Determine the [X, Y] coordinate at the center of the cell enclosing the given text.  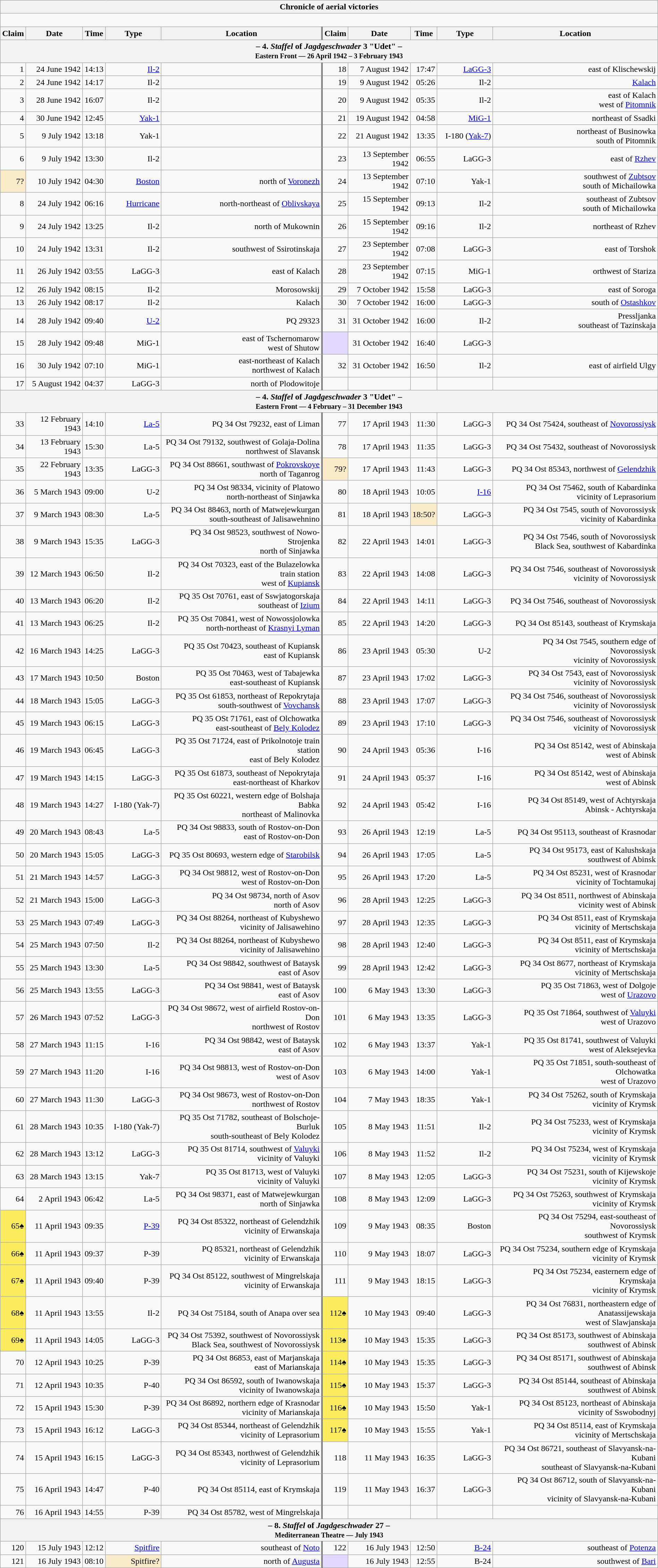
97 [335, 922]
PQ 35 OSt 71761, east of Olchowatka east-southeast of Bely Kolodez [242, 723]
14:11 [424, 601]
80 [335, 491]
8 [13, 203]
23 [335, 158]
17:20 [424, 877]
14:08 [424, 573]
PQ 34 Ost 98813, west of Rostov-on-Don west of Asov [242, 1072]
56 [13, 990]
PQ 34 Ost 98841, west of Bataysk east of Asov [242, 990]
06:42 [94, 1199]
86 [335, 651]
37 [13, 514]
north of Mukownin [242, 226]
12:50 [424, 1548]
PQ 34 Ost 7545, south of Novorossiyskvicinity of Kabardinka [575, 514]
3 [13, 100]
Spitfire? [133, 1561]
PQ 35 Ost 71863, west of Dolgoje west of Urazovo [575, 990]
67♠ [13, 1281]
92 [335, 805]
east-northeast of Kalach northwest of Kalach [242, 366]
84 [335, 601]
17:02 [424, 678]
PQ 35 Ost 81741, southwest of Valuyki west of Aleksejevka [575, 1045]
14:57 [94, 877]
PQ 35 Ost 71782, southeast of Bolschoje-Burluk south-southeast of Bely Kolodez [242, 1127]
07:08 [424, 249]
15:00 [94, 900]
PQ 34 Ost 85143, southeast of Krymskaja [575, 623]
16:50 [424, 366]
50 [13, 854]
PQ 34 Ost 88463, north of Matwejewkurgan south-southeast of Jalisawehnino [242, 514]
51 [13, 877]
78 [335, 446]
76 [13, 1512]
83 [335, 573]
110 [335, 1254]
06:16 [94, 203]
22 February 1943 [54, 469]
26 March 1943 [54, 1018]
5 August 1942 [54, 383]
55 [13, 968]
PQ 34 Ost 75294, east-southeast of Novorossiysk southwest of Krymsk [575, 1226]
44 [13, 700]
east of Kalach west of Pitomnik [575, 100]
18:35 [424, 1099]
PQ 35 Ost 81714, southwest of Valuykivicinity of Valuyki [242, 1154]
13:25 [94, 226]
24 [335, 181]
14:10 [94, 424]
10 July 1942 [54, 181]
PQ 34 Ost 85344, northeast of Gelendzhikvicinity of Leprasorium [242, 1431]
PQ 34 Ost 8677, northeast of Krymskajavicinity of Mertschskaja [575, 968]
112♠ [335, 1313]
southwest of Ssirotinskaja [242, 249]
11 [13, 271]
15 July 1943 [54, 1548]
PQ 35 Ost 70841, west of Nowossjolowka north-northeast of Krasnyi Lyman [242, 623]
65♠ [13, 1226]
PQ 35 Ost 81713, west of Valuykivicinity of Valuyki [242, 1177]
PQ 34 Ost 88661, southwast of Pokrovskoye north of Taganrog [242, 469]
PQ 34 Ost 86853, east of Marjanskajaeast of Marianskaja [242, 1363]
08:43 [94, 832]
PQ 35 Ost 71851, south-southeast of Olchowatka west of Urazovo [575, 1072]
14 [13, 321]
11:51 [424, 1127]
114♠ [335, 1363]
10:50 [94, 678]
73 [13, 1431]
98 [335, 945]
east of Kalach [242, 271]
southeast of Zubtsovsouth of Michailowka [575, 203]
12:12 [94, 1548]
PQ 34 Ost 85149, west of AchtyrskajaAbinsk - Achtyrskaja [575, 805]
12:42 [424, 968]
94 [335, 854]
122 [335, 1548]
north of Augusta [242, 1561]
13 February 1943 [54, 446]
southeast of Potenza [575, 1548]
13:15 [94, 1177]
PQ 29323 [242, 321]
16:40 [424, 343]
southwest of Bari [575, 1561]
14:25 [94, 651]
48 [13, 805]
30 July 1942 [54, 366]
PQ 34 Ost 85231, west of Krasnodarvicinity of Tochtamukaj [575, 877]
PQ 34 Ost 76831, northeastern edge of Anatassijewskaja west of Slawjanskaja [575, 1313]
16:07 [94, 100]
17 [13, 383]
16 March 1943 [54, 651]
southeast of Noto [242, 1548]
20 [335, 100]
75 [13, 1490]
PQ 35 Ost 70761, east of Sswjatogorskaja southeast of Izium [242, 601]
06:15 [94, 723]
08:17 [94, 303]
PQ 34 Ost 85114, east of Krymskajavicinity of Mertschskaja [575, 1431]
12:05 [424, 1177]
PQ 85321, northeast of Gelendzhikvicinity of Erwanskaja [242, 1254]
north-northeast of Oblivskaya [242, 203]
32 [335, 366]
PQ 35 Ost 80693, western edge of Starobilsk [242, 854]
71 [13, 1385]
119 [335, 1490]
12:09 [424, 1199]
PQ 34 Ost 98334, vicinity of Platowo north-northeast of Sinjawka [242, 491]
17:05 [424, 854]
7? [13, 181]
49 [13, 832]
14:55 [94, 1512]
15:50 [424, 1408]
PQ 34 Ost 85782, west of Mingrelskaja [242, 1512]
PQ 34 Ost 98523, southwest of Nowo-Strojenka north of Sinjawka [242, 541]
Hurricane [133, 203]
22 [335, 136]
northeast of Ssadki [575, 118]
PQ 34 Ost 98833, south of Rostov-on-Don east of Rostov-on-Don [242, 832]
43 [13, 678]
PQ 34 Ost 75234, easternern edge of Krymskajavicinity of Krymsk [575, 1281]
95 [335, 877]
10 [13, 249]
12 March 1943 [54, 573]
east of airfield Ulgy [575, 366]
7 May 1943 [379, 1099]
12 February 1943 [54, 424]
04:58 [424, 118]
PQ 34 Ost 75462, south of Kabardinkavicinity of Leprasorium [575, 491]
14:15 [94, 777]
PQ 34 Ost 75424, southeast of Novorossiysk [575, 424]
PQ 34 Ost 98673, west of Rostov-on-Don northwest of Rostov [242, 1099]
05:37 [424, 777]
PQ 34 Ost 8511, northwest of Abinskajavicinity west of Abinsk [575, 900]
14:13 [94, 69]
PQ 34 Ost 98734, north of Asov north of Asov [242, 900]
106 [335, 1154]
14:05 [94, 1340]
16 [13, 366]
PQ 34 Ost 7545, southern edge of Novorossiyskvicinity of Novorossiysk [575, 651]
PQ 34 Ost 98842, west of Bataysk east of Asov [242, 1045]
12:40 [424, 945]
PQ 34 Ost 86712, south of Slavyansk-na-Kubanivicinity of Slavyansk-na-Kubani [575, 1490]
104 [335, 1099]
85 [335, 623]
11:52 [424, 1154]
15 [13, 343]
120 [13, 1548]
PQ 34 Ost 98371, east of Matwejewkurgan north of Sinjawka [242, 1199]
19 [335, 82]
31 [335, 321]
PQ 35 Ost 70423, southeast of Kupiansk east of Kupiansk [242, 651]
orthwest of Stariza [575, 271]
east of Tschernomarow west of Shutow [242, 343]
Spitfire [133, 1548]
34 [13, 446]
30 [335, 303]
18:15 [424, 1281]
PQ 34 Ost 85343, northwest of Gelendzhik [575, 469]
40 [13, 601]
PQ 34 Ost 85144, southeast of Abinskajasouthwest of Abinsk [575, 1385]
96 [335, 900]
Pressljanka southeast of Tazinskaja [575, 321]
27 [335, 249]
12:55 [424, 1561]
113♠ [335, 1340]
7 August 1942 [379, 69]
13:37 [424, 1045]
PQ 34 Ost 75231, south of Kijewskojevicinity of Krymsk [575, 1177]
115♠ [335, 1385]
107 [335, 1177]
05:36 [424, 750]
PQ 35 Ost 60221, western edge of Bolshaja Babka northeast of Malinovka [242, 805]
16:37 [424, 1490]
east of Torshok [575, 249]
81 [335, 514]
41 [13, 623]
105 [335, 1127]
PQ 34 Ost 85173, southwest of Abinskajasouthwest of Abinsk [575, 1340]
14:47 [94, 1490]
17:10 [424, 723]
PQ 34 Ost 86721, southeast of Slavyansk-na-Kubanisoutheast of Slavyansk-na-Kubani [575, 1458]
30 June 1942 [54, 118]
100 [335, 990]
PQ 34 Ost 75233, west of Krymskajavicinity of Krymsk [575, 1127]
PQ 34 Ost 85171, southwest of Abinskajasouthwest of Abinsk [575, 1363]
09:48 [94, 343]
14:00 [424, 1072]
88 [335, 700]
13:31 [94, 249]
PQ 35 Ost 61853, northeast of Repokrytaja south-southwest of Vovchansk [242, 700]
10:25 [94, 1363]
PQ 34 Ost 75184, south of Anapa over sea [242, 1313]
PQ 34 Ost 79132, southwest of Golaja-Dolina northwest of Slavansk [242, 446]
south of Ostashkov [575, 303]
12 [13, 289]
16:35 [424, 1458]
PQ 34 Ost 7546, southeast of Novorossiysk [575, 601]
17:47 [424, 69]
62 [13, 1154]
Yak-7 [133, 1177]
east of Klischewskij [575, 69]
70 [13, 1363]
09:16 [424, 226]
57 [13, 1018]
– 4. Staffel of Jagdgeschwader 3 "Udet" –Eastern Front — 26 April 1942 – 3 February 1943 [329, 51]
13:18 [94, 136]
PQ 34 Ost 85114, east of Krymskaja [242, 1490]
PQ 34 Ost 70323, east of the Bulazelowka train station west of Kupiansk [242, 573]
93 [335, 832]
05:30 [424, 651]
87 [335, 678]
06:20 [94, 601]
12:19 [424, 832]
PQ 34 Ost 95113, southeast of Krasnodar [575, 832]
25 [335, 203]
108 [335, 1199]
33 [13, 424]
PQ 34 Ost 85322, northeast of Gelendzhikvicinity of Erwanskaja [242, 1226]
26 [335, 226]
PQ 35 Ost 71864, southwest of Valuyki west of Urazovo [575, 1018]
15:55 [424, 1431]
52 [13, 900]
08:15 [94, 289]
07:52 [94, 1018]
53 [13, 922]
06:45 [94, 750]
77 [335, 424]
09:37 [94, 1254]
05:26 [424, 82]
05:42 [424, 805]
northeast of Businowka south of Pitomnik [575, 136]
11:35 [424, 446]
PQ 34 Ost 75234, southern edge of Krymskajavicinity of Krymsk [575, 1254]
79? [335, 469]
16:15 [94, 1458]
18 March 1943 [54, 700]
03:55 [94, 271]
109 [335, 1226]
68♠ [13, 1313]
18 [335, 69]
28 [335, 271]
12:35 [424, 922]
PQ 34 Ost 75234, west of Krymskajavicinity of Krymsk [575, 1154]
08:30 [94, 514]
116♠ [335, 1408]
118 [335, 1458]
11:15 [94, 1045]
PQ 34 Ost 98672, west of airfield Rostov-on-Don northwest of Rostov [242, 1018]
46 [13, 750]
38 [13, 541]
91 [335, 777]
08:35 [424, 1226]
PQ 34 Ost 79232, east of Liman [242, 424]
PQ 34 Ost 7543, east of Novorossiyskvicinity of Novorossiysk [575, 678]
72 [13, 1408]
12:25 [424, 900]
47 [13, 777]
39 [13, 573]
90 [335, 750]
07:15 [424, 271]
82 [335, 541]
69♠ [13, 1340]
PQ 34 Ost 86892, northern edge of Krasnodarvicinity of Marianskaja [242, 1408]
19 August 1942 [379, 118]
11:20 [94, 1072]
1 [13, 69]
PQ 34 Ost 7546, south of NovorossiyskBlack Sea, southwest of Kabardinka [575, 541]
4 [13, 118]
04:37 [94, 383]
21 August 1942 [379, 136]
06:25 [94, 623]
13:12 [94, 1154]
61 [13, 1127]
66♠ [13, 1254]
09:13 [424, 203]
14:01 [424, 541]
PQ 34 Ost 75392, southwest of NovorossiyskBlack Sea, southwest of Novorossiysk [242, 1340]
14:17 [94, 82]
east of Soroga [575, 289]
9 [13, 226]
59 [13, 1072]
PQ 34 Ost 85343, northwest of Gelendzhikvicinity of Leprasorium [242, 1458]
2 April 1943 [54, 1199]
60 [13, 1099]
58 [13, 1045]
PQ 34 Ost 98842, southwest of Bataysk east of Asov [242, 968]
northeast of Rzhev [575, 226]
09:00 [94, 491]
14:20 [424, 623]
08:10 [94, 1561]
05:35 [424, 100]
north of Voronezh [242, 181]
17:07 [424, 700]
18:07 [424, 1254]
PQ 34 Ost 98812, west of Rostov-on-Don west of Rostov-on-Don [242, 877]
PQ 34 Ost 75432, southeast of Novorossiysk [575, 446]
PQ 34 Ost 95173, east of Kalushskajasouthwest of Abinsk [575, 854]
74 [13, 1458]
45 [13, 723]
PQ 35 Ost 70463, west of Tabajewka east-southeast of Kupiansk [242, 678]
18:50? [424, 514]
35 [13, 469]
121 [13, 1561]
89 [335, 723]
04:30 [94, 181]
36 [13, 491]
103 [335, 1072]
63 [13, 1177]
Chronicle of aerial victories [329, 7]
99 [335, 968]
42 [13, 651]
PQ 34 Ost 75263, southwest of Krymskajavicinity of Krymsk [575, 1199]
5 March 1943 [54, 491]
– 8. Staffel of Jagdgeschwader 27 –Mediterranean Theatre — July 1943 [329, 1530]
64 [13, 1199]
21 [335, 118]
16:12 [94, 1431]
111 [335, 1281]
11:43 [424, 469]
54 [13, 945]
5 [13, 136]
14:27 [94, 805]
PQ 34 Ost 86592, south of Iwanowskajavicinity of Iwanowskaja [242, 1385]
07:50 [94, 945]
13 [13, 303]
101 [335, 1018]
east of Rzhev [575, 158]
15:58 [424, 289]
28 June 1942 [54, 100]
PQ 34 Ost 75262, south of Krymskajavicinity of Krymsk [575, 1099]
Morosowskij [242, 289]
15:37 [424, 1385]
06:50 [94, 573]
PQ 34 Ost 85123, northeast of Abinskajavicinity of Sswobodnyj [575, 1408]
north of Plodowitoje [242, 383]
102 [335, 1045]
12:45 [94, 118]
– 4. Staffel of Jagdgeschwader 3 "Udet" –Eastern Front — 4 February – 31 December 1943 [329, 401]
PQ 35 Ost 71724, east of Prikolnotoje train station east of Bely Kolodez [242, 750]
2 [13, 82]
PQ 34 Ost 85122, southwest of Mingrelskajavicinity of Erwanskaja [242, 1281]
PQ 35 Ost 61873, southeast of Nepokrytaja east-northeast of Kharkov [242, 777]
07:49 [94, 922]
06:55 [424, 158]
10:05 [424, 491]
6 [13, 158]
09:35 [94, 1226]
17 March 1943 [54, 678]
southwest of Zubtsovsouth of Michailowka [575, 181]
29 [335, 289]
117♠ [335, 1431]
